Extract the (X, Y) coordinate from the center of the cell holding the provided text.  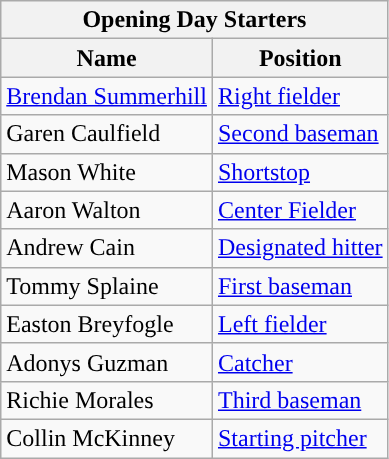
Tommy Splaine (107, 286)
Third baseman (300, 400)
Catcher (300, 362)
Starting pitcher (300, 438)
First baseman (300, 286)
Left fielder (300, 324)
Second baseman (300, 134)
Opening Day Starters (194, 20)
Andrew Cain (107, 248)
Name (107, 58)
Brendan Summerhill (107, 96)
Mason White (107, 172)
Easton Breyfogle (107, 324)
Adonys Guzman (107, 362)
Aaron Walton (107, 210)
Position (300, 58)
Center Fielder (300, 210)
Garen Caulfield (107, 134)
Richie Morales (107, 400)
Collin McKinney (107, 438)
Shortstop (300, 172)
Right fielder (300, 96)
Designated hitter (300, 248)
